Scan for the cell matching the given text and deliver its [X, Y] coordinate at center. 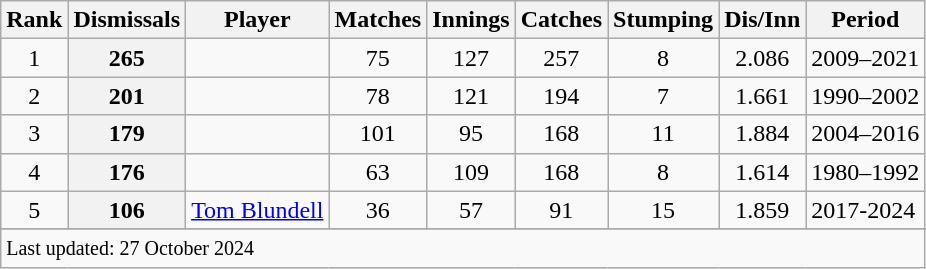
2004–2016 [866, 134]
1.884 [762, 134]
2009–2021 [866, 58]
3 [34, 134]
1.661 [762, 96]
121 [471, 96]
Matches [378, 20]
Last updated: 27 October 2024 [463, 248]
78 [378, 96]
1980–1992 [866, 172]
1990–2002 [866, 96]
5 [34, 210]
Dismissals [127, 20]
106 [127, 210]
63 [378, 172]
2 [34, 96]
257 [561, 58]
11 [664, 134]
15 [664, 210]
Period [866, 20]
1.614 [762, 172]
2.086 [762, 58]
Tom Blundell [258, 210]
1 [34, 58]
57 [471, 210]
95 [471, 134]
201 [127, 96]
Player [258, 20]
Stumping [664, 20]
179 [127, 134]
36 [378, 210]
1.859 [762, 210]
2017-2024 [866, 210]
91 [561, 210]
Catches [561, 20]
194 [561, 96]
176 [127, 172]
7 [664, 96]
265 [127, 58]
109 [471, 172]
Dis/Inn [762, 20]
Innings [471, 20]
75 [378, 58]
4 [34, 172]
Rank [34, 20]
101 [378, 134]
127 [471, 58]
